Identify which cell holds the provided text, then report its [X, Y] central coordinate. 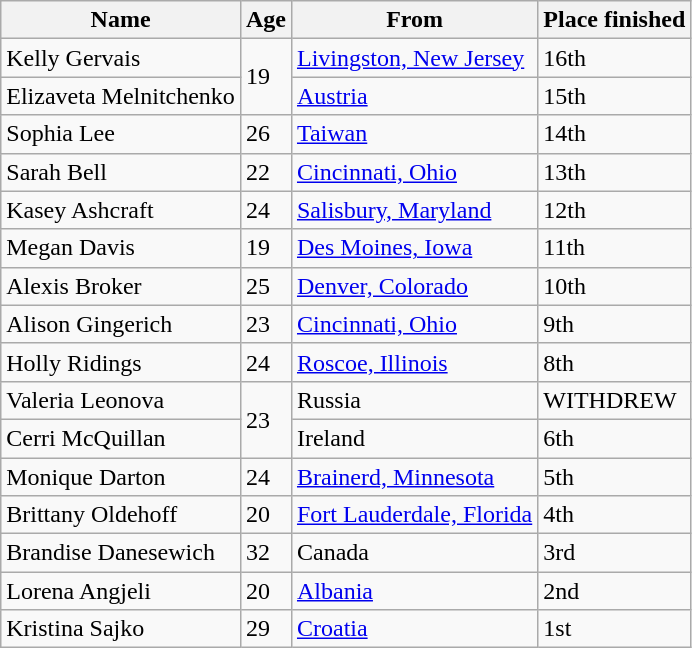
Sarah Bell [121, 172]
Livingston, New Jersey [414, 58]
Kelly Gervais [121, 58]
Elizaveta Melnitchenko [121, 96]
26 [266, 134]
Holly Ridings [121, 362]
22 [266, 172]
Age [266, 20]
Austria [414, 96]
Megan Davis [121, 248]
29 [266, 629]
11th [614, 248]
3rd [614, 553]
14th [614, 134]
Des Moines, Iowa [414, 248]
8th [614, 362]
Brandise Danesewich [121, 553]
Taiwan [414, 134]
32 [266, 553]
Alexis Broker [121, 286]
4th [614, 515]
12th [614, 210]
WITHDREW [614, 400]
Monique Darton [121, 477]
Lorena Angjeli [121, 591]
Brainerd, Minnesota [414, 477]
Denver, Colorado [414, 286]
Brittany Oldehoff [121, 515]
Albania [414, 591]
Place finished [614, 20]
1st [614, 629]
Fort Lauderdale, Florida [414, 515]
Sophia Lee [121, 134]
Cerri McQuillan [121, 438]
Croatia [414, 629]
25 [266, 286]
13th [614, 172]
6th [614, 438]
Canada [414, 553]
From [414, 20]
Salisbury, Maryland [414, 210]
Kristina Sajko [121, 629]
Russia [414, 400]
Name [121, 20]
Kasey Ashcraft [121, 210]
15th [614, 96]
10th [614, 286]
Ireland [414, 438]
2nd [614, 591]
Alison Gingerich [121, 324]
5th [614, 477]
Valeria Leonova [121, 400]
9th [614, 324]
Roscoe, Illinois [414, 362]
16th [614, 58]
